Return [x, y] of the center of cell containing provided text 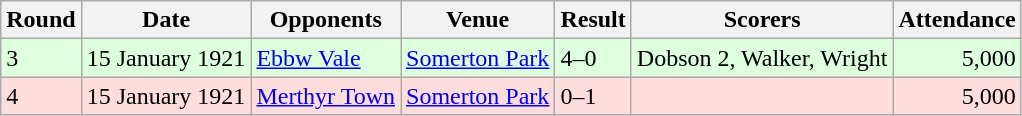
Merthyr Town [326, 96]
Dobson 2, Walker, Wright [762, 58]
3 [41, 58]
Opponents [326, 20]
Venue [477, 20]
Date [166, 20]
0–1 [593, 96]
4 [41, 96]
Result [593, 20]
Scorers [762, 20]
Round [41, 20]
Attendance [957, 20]
Ebbw Vale [326, 58]
4–0 [593, 58]
